Capture the cell that displays the provided text and extract its (x, y) central coordinate. 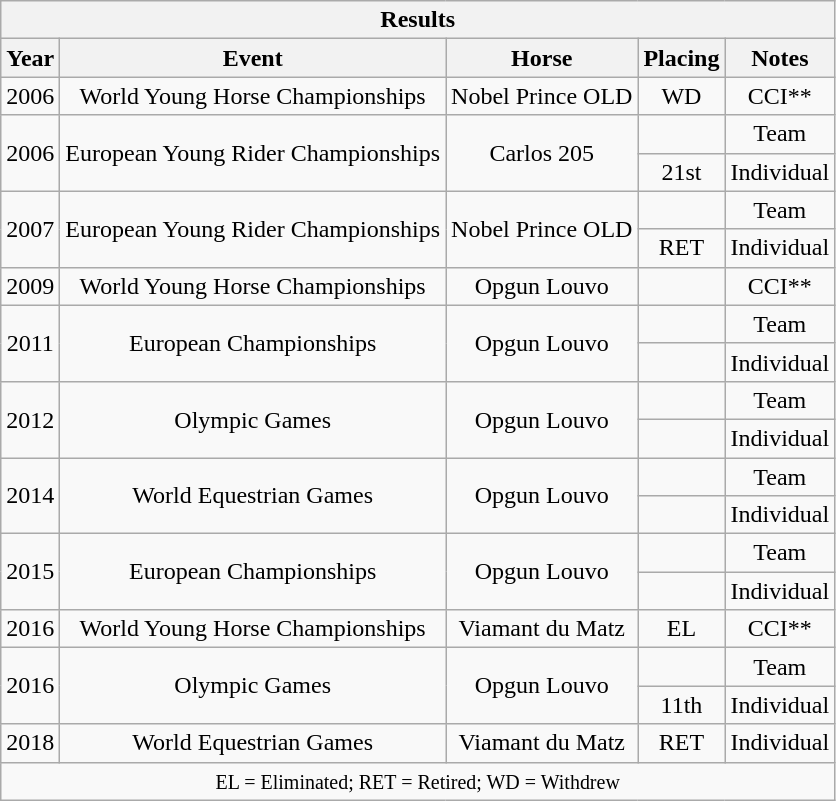
2014 (30, 496)
11th (682, 705)
Carlos 205 (542, 153)
Results (418, 20)
Placing (682, 58)
EL (682, 629)
WD (682, 96)
Notes (780, 58)
21st (682, 172)
EL = Eliminated; RET = Retired; WD = Withdrew (418, 781)
Horse (542, 58)
2018 (30, 743)
2012 (30, 419)
Event (253, 58)
2009 (30, 286)
2007 (30, 229)
2015 (30, 572)
Year (30, 58)
2011 (30, 343)
